Pinpoint the cell where the given text exists, returning its (X, Y) midpoint coordinate. 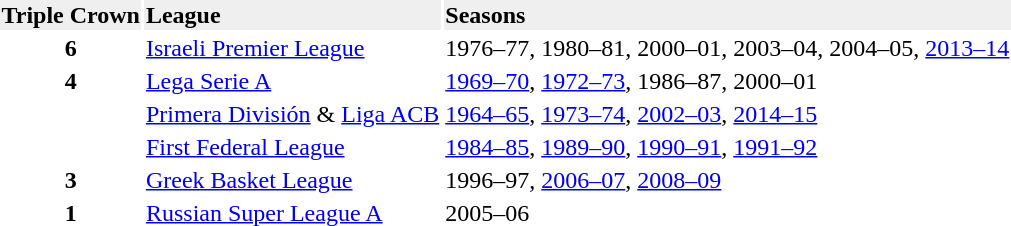
1964–65, 1973–74, 2002–03, 2014–15 (728, 114)
Israeli Premier League (292, 48)
Triple Crown (70, 15)
1984–85, 1989–90, 1990–91, 1991–92 (728, 147)
League (292, 15)
4 (70, 114)
1976–77, 1980–81, 2000–01, 2003–04, 2004–05, 2013–14 (728, 48)
1996–97, 2006–07, 2008–09 (728, 180)
3 (70, 180)
Seasons (728, 15)
6 (70, 48)
Primera División & Liga ACB (292, 114)
1969–70, 1972–73, 1986–87, 2000–01 (728, 81)
Greek Basket League (292, 180)
Lega Serie A (292, 81)
First Federal League (292, 147)
